Scan for the cell matching the given text and deliver its [X, Y] coordinate at center. 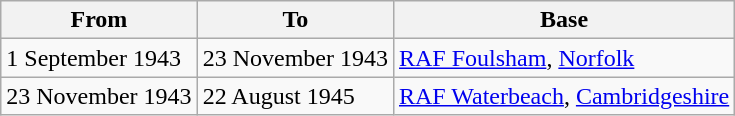
From [99, 20]
1 September 1943 [99, 58]
22 August 1945 [295, 96]
To [295, 20]
RAF Foulsham, Norfolk [564, 58]
RAF Waterbeach, Cambridgeshire [564, 96]
Base [564, 20]
